Capture the cell that displays the provided text and extract its [x, y] central coordinate. 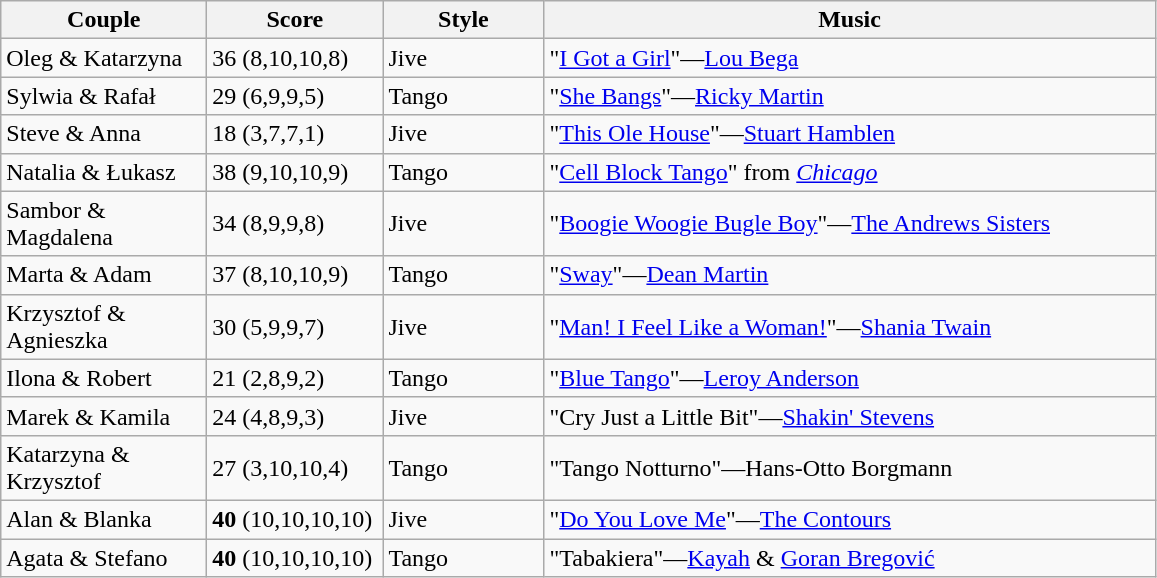
Krzysztof & Agnieszka [104, 326]
Score [295, 20]
"This Ole House"—Stuart Hamblen [850, 134]
"She Bangs"—Ricky Martin [850, 96]
"Blue Tango"—Leroy Anderson [850, 378]
Sylwia & Rafał [104, 96]
36 (8,10,10,8) [295, 58]
"Sway"—Dean Martin [850, 275]
29 (6,9,9,5) [295, 96]
Natalia & Łukasz [104, 172]
"I Got a Girl"—Lou Bega [850, 58]
34 (8,9,9,8) [295, 224]
18 (3,7,7,1) [295, 134]
Katarzyna & Krzysztof [104, 468]
Alan & Blanka [104, 519]
Agata & Stefano [104, 557]
27 (3,10,10,4) [295, 468]
"Tango Notturno"—Hans-Otto Borgmann [850, 468]
21 (2,8,9,2) [295, 378]
Style [464, 20]
Oleg & Katarzyna [104, 58]
"Tabakiera"—Kayah & Goran Bregović [850, 557]
"Do You Love Me"—The Contours [850, 519]
"Cry Just a Little Bit"—Shakin' Stevens [850, 416]
Couple [104, 20]
Music [850, 20]
Sambor & Magdalena [104, 224]
"Boogie Woogie Bugle Boy"—The Andrews Sisters [850, 224]
37 (8,10,10,9) [295, 275]
Steve & Anna [104, 134]
24 (4,8,9,3) [295, 416]
Marta & Adam [104, 275]
Ilona & Robert [104, 378]
"Cell Block Tango" from Chicago [850, 172]
30 (5,9,9,7) [295, 326]
38 (9,10,10,9) [295, 172]
Marek & Kamila [104, 416]
"Man! I Feel Like a Woman!"—Shania Twain [850, 326]
